Provide the [X, Y] coordinate of the cell's center where the given text is located.  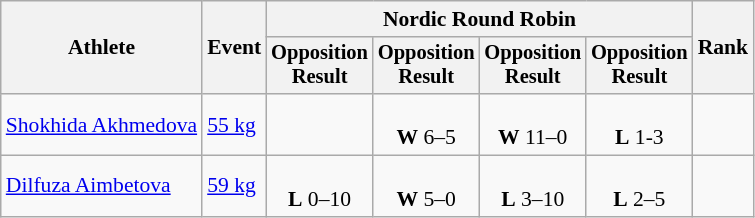
Event [234, 48]
59 kg [234, 186]
L 0–10 [320, 186]
L 3–10 [532, 186]
W 11–0 [532, 124]
55 kg [234, 124]
Athlete [102, 48]
Dilfuza Aimbetova [102, 186]
Shokhida Akhmedova [102, 124]
L 1-3 [640, 124]
L 2–5 [640, 186]
W 5–0 [426, 186]
Rank [724, 48]
Nordic Round Robin [479, 19]
W 6–5 [426, 124]
